Determine the [x, y] coordinate at the center of the cell enclosing the given text.  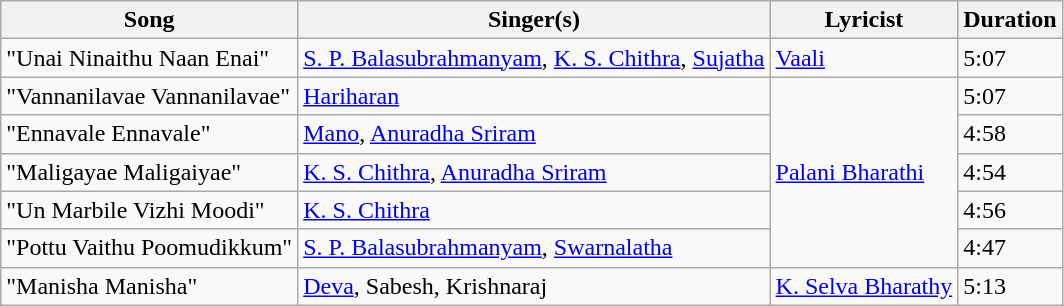
4:58 [1010, 134]
K. Selva Bharathy [864, 286]
K. S. Chithra, Anuradha Sriram [534, 172]
Mano, Anuradha Sriram [534, 134]
K. S. Chithra [534, 210]
"Vannanilavae Vannanilavae" [150, 96]
Hariharan [534, 96]
"Unai Ninaithu Naan Enai" [150, 58]
Song [150, 20]
Vaali [864, 58]
"Maligayae Maligaiyae" [150, 172]
"Ennavale Ennavale" [150, 134]
4:47 [1010, 248]
"Manisha Manisha" [150, 286]
S. P. Balasubrahmanyam, K. S. Chithra, Sujatha [534, 58]
4:56 [1010, 210]
Singer(s) [534, 20]
"Pottu Vaithu Poomudikkum" [150, 248]
Palani Bharathi [864, 172]
5:13 [1010, 286]
4:54 [1010, 172]
"Un Marbile Vizhi Moodi" [150, 210]
Duration [1010, 20]
Deva, Sabesh, Krishnaraj [534, 286]
Lyricist [864, 20]
S. P. Balasubrahmanyam, Swarnalatha [534, 248]
